Find where the given text appears and provide that cell's center as (x, y) coordinate. 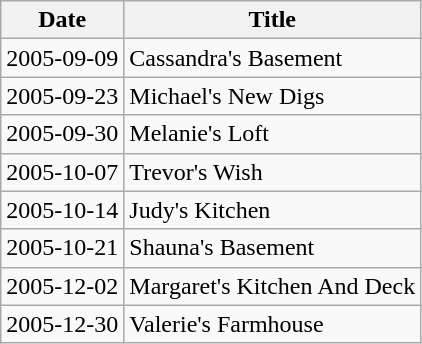
Title (272, 20)
Shauna's Basement (272, 248)
Date (62, 20)
2005-12-02 (62, 286)
Judy's Kitchen (272, 210)
2005-10-21 (62, 248)
2005-09-09 (62, 58)
2005-09-30 (62, 134)
Margaret's Kitchen And Deck (272, 286)
2005-09-23 (62, 96)
Melanie's Loft (272, 134)
Trevor's Wish (272, 172)
Cassandra's Basement (272, 58)
2005-10-14 (62, 210)
Michael's New Digs (272, 96)
2005-12-30 (62, 324)
Valerie's Farmhouse (272, 324)
2005-10-07 (62, 172)
